From the cell containing the given text, extract its center point as [x, y] coordinate. 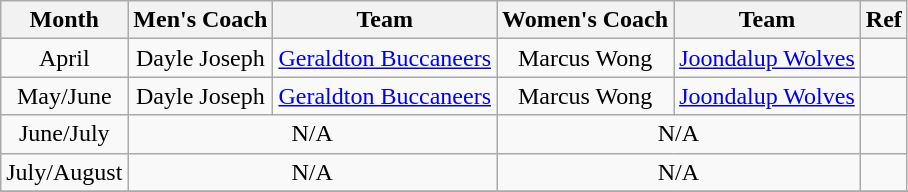
Month [64, 20]
Women's Coach [586, 20]
April [64, 58]
Ref [884, 20]
June/July [64, 134]
May/June [64, 96]
Men's Coach [200, 20]
July/August [64, 172]
